From the cell containing the given text, extract its center point as (x, y) coordinate. 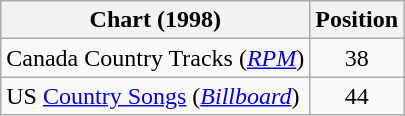
44 (357, 96)
US Country Songs (Billboard) (156, 96)
Canada Country Tracks (RPM) (156, 58)
38 (357, 58)
Position (357, 20)
Chart (1998) (156, 20)
